Pinpoint the cell where the given text exists, returning its (x, y) midpoint coordinate. 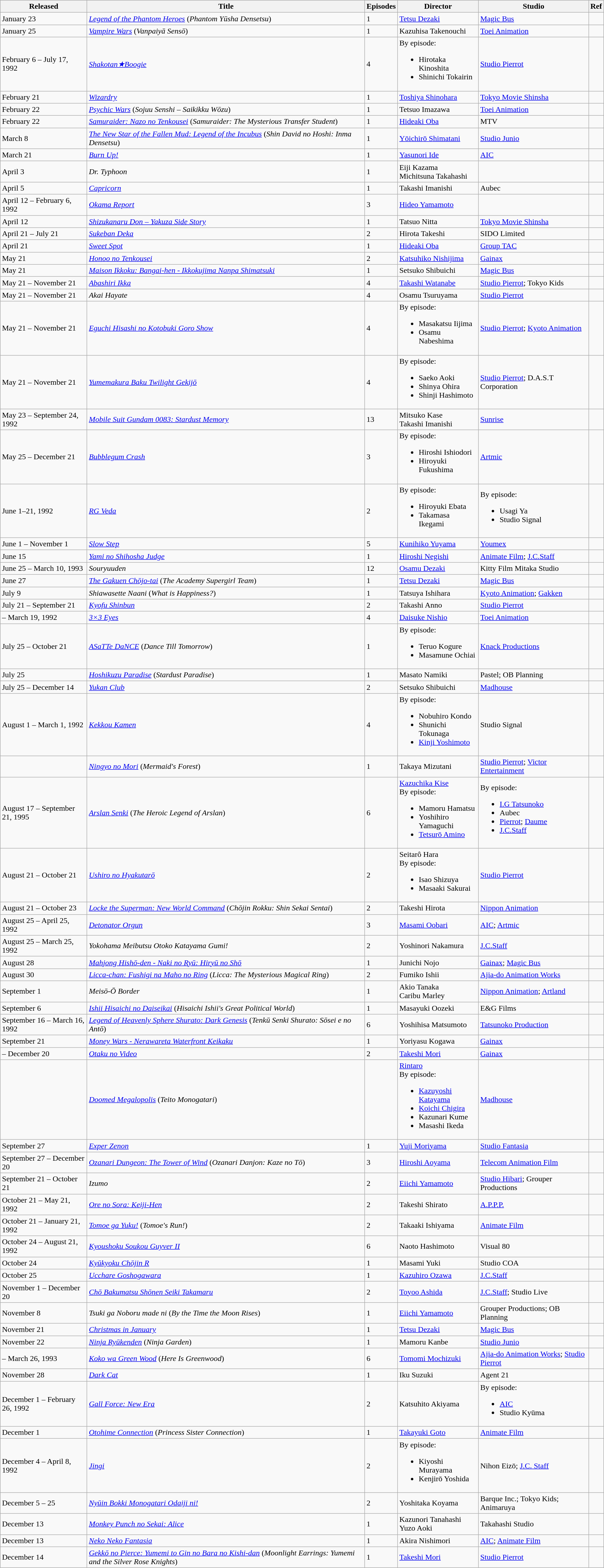
MTV (534, 122)
Takashi Watanabe (438, 283)
August 25 – March 25, 1992 (44, 946)
Osamu Dezaki (438, 568)
August 17 – September 21, 1995 (44, 813)
Artmic (534, 457)
Maison Ikkoku: Bangai-hen - Ikkokujima Nanpa Shimatsuki (226, 271)
August 28 (44, 962)
Kyūkyoku Chōjin R (226, 1263)
13 (381, 419)
Tatsuo Nitta (438, 222)
Kazuchika Kise By episode:Mamoru Hamatsu Yoshihiro Yamaguchi Tetsurō Amino (438, 813)
December 14 (44, 1557)
April 21 (44, 246)
Locke the Superman: New World Command (Chōjin Rokku: Shin Sekai Sentai) (226, 908)
Takaya Mizutani (438, 766)
Yoriyasu Kogawa (438, 1041)
By episode:Nobuhiro Kondo Shunichi Tokunaga Kinji Yoshimoto (438, 725)
By episode:Usagi Ya Studio Signal (534, 511)
June 27 (44, 581)
Naoto Hashimoto (438, 1246)
September 21 – October 21 (44, 1184)
Tetsuo Imazawa (438, 109)
November 21 (44, 1329)
Honoo no Tenkousei (226, 258)
Gekkō no Pierce: Yumemi to Gin no Bara no Kishi-dan (Moonlight Earrings: Yumemi and the Silver Rose Knights) (226, 1557)
May 25 – December 21 (44, 457)
A.P.P.P. (534, 1204)
By episode:Saeko Aoki Shinya Ohira Shinji Hashimoto (438, 382)
Koko wa Green Wood (Here Is Greenwood) (226, 1358)
Hoshikuzu Paradise (Stardust Paradise) (226, 675)
September 1 (44, 991)
Fumiko Ishii (438, 975)
Legend of Heavenly Sphere Shurato: Dark Genesis (Tenkū Senki Shurato: Sōsei e no Antō) (226, 1025)
Takashi Anno (438, 605)
Aubec (534, 188)
November 1 – December 20 (44, 1292)
Wizardry (226, 97)
July 9 (44, 593)
By episode:Kiyoshi Murayama Kenjirō Yoshida (438, 1465)
Yoshitaka Koyama (438, 1503)
December 4 – April 8, 1992 (44, 1465)
Studio Pierrot; Victor Entertainment (534, 766)
By episode:Teruo Kogure Masamune Ochiai (438, 646)
September 27 (44, 1146)
Toyoo Ashida (438, 1292)
Kunihiko Yuyama (438, 544)
Takaaki Ishiyama (438, 1226)
Tatsunoko Production (534, 1025)
Hirota Takeshi (438, 234)
Takashi Imanishi (438, 188)
Iku Suzuki (438, 1375)
Yukan Club (226, 687)
Kyoushoku Soukou Guyver II (226, 1246)
Exper Zenon (226, 1146)
Sunrise (534, 419)
Daisuke Nishio (438, 618)
Released (44, 6)
By episode:AIC Studio Kyūma (534, 1404)
Studio COA (534, 1263)
July 25 – December 14 (44, 687)
Animate Film; J.C.Staff (534, 556)
Nihon Eizō; J.C. Staff (534, 1465)
February 6 – July 17, 1992 (44, 64)
Youmex (534, 544)
Osamu Tsuruyama (438, 295)
Agent 21 (534, 1375)
Slow Step (226, 544)
Takayuki Goto (438, 1433)
Shiawasette Naani (What is Happiness?) (226, 593)
Capricorn (226, 188)
July 25 – October 21 (44, 646)
AIC; Artmic (534, 925)
– March 26, 1993 (44, 1358)
Yasunori Ide (438, 155)
Yuji Moriyama (438, 1146)
August 21 – October 21 (44, 875)
Christmas in January (226, 1329)
Tsuki ga Noboru made ni (By the Time the Moon Rises) (226, 1313)
By episode:Masakatsu Iijima Osamu Nabeshima (438, 328)
April 12 (44, 222)
Kazunori TanahashiYuzo Aoki (438, 1524)
December 1 – February 26, 1992 (44, 1404)
Masayuki Oozeki (438, 1008)
Masami Yuki (438, 1263)
Money Wars - Nerawareta Waterfront Keikaku (226, 1041)
SIDO Limited (534, 234)
November 22 (44, 1342)
Shakotan★Boogie (226, 64)
Detonator Orgun (226, 925)
September 21 (44, 1041)
April 21 – July 21 (44, 234)
Takeshi Hirota (438, 908)
Mitsuko Kase Takashi Imanishi (438, 419)
Kazuhisa Takenouchi (438, 31)
Episodes (381, 6)
Mobile Suit Gundam 0083: Stardust Memory (226, 419)
Masami Oobari (438, 925)
Nyūin Bokki Monogatari Odaiji ni! (226, 1503)
December 5 – 25 (44, 1503)
Director (438, 6)
The New Star of the Fallen Mud: Legend of the Incubus (Shin David no Hoshi: Inma Densetsu) (226, 138)
April 5 (44, 188)
Studio Fantasia (534, 1146)
Abashiri Ikka (226, 283)
Neko Neko Fantasia (226, 1541)
– December 20 (44, 1054)
Eiji KazamaMichitsuna Takahashi (438, 172)
Akira Nishimori (438, 1541)
April 12 – February 6, 1992 (44, 204)
September 16 – March 16, 1992 (44, 1025)
E&G Films (534, 1008)
March 8 (44, 138)
Yami no Shihosha Judge (226, 556)
Studio Pierrot; Kyoto Animation (534, 328)
Legend of the Phantom Heroes (Phantom Yūsha Densetsu) (226, 19)
Rintaro By episode:Kazuyoshi Katayama Koichi Chigira Kazunari Kume Masashi Ikeda (438, 1100)
Kitty Film Mitaka Studio (534, 568)
October 21 – May 21, 1992 (44, 1204)
Yumemakura Baku Twilight Gekijō (226, 382)
Tatsuya Ishihara (438, 593)
Burn Up! (226, 155)
Ore no Sora: Keiji-Hen (226, 1204)
RG Veda (226, 511)
Studio Pierrot; D.A.S.T Corporation (534, 382)
November 8 (44, 1313)
Vampire Wars (Vanpaiyā Sensō) (226, 31)
August 30 (44, 975)
Nippon Animation; Artland (534, 991)
Yoshihisa Matsumoto (438, 1025)
Mamoru Kanbe (438, 1342)
Eguchi Hisashi no Kotobuki Goro Show (226, 328)
January 23 (44, 19)
AIC; Animate Film (534, 1541)
Izumo (226, 1184)
Pastel; OB Planning (534, 675)
3×3 Eyes (226, 618)
Studio Pierrot; Tokyo Kids (534, 283)
By episode:Hiroshi Ishiodori Hiroyuki Fukushima (438, 457)
Studio (534, 6)
Yoshinori Nakamura (438, 946)
Monkey Punch no Sekai: Alice (226, 1524)
Bubblegum Crash (226, 457)
Katsuhito Akiyama (438, 1404)
Doomed Megalopolis (Teito Monogatari) (226, 1100)
The Gakuen Chōjo-tai (The Academy Supergirl Team) (226, 581)
Mahjong Hishō-den - Naki no Ryū: Hiryū no Shō (226, 962)
July 21 – September 21 (44, 605)
March 21 (44, 155)
August 21 – October 23 (44, 908)
J.C.Staff; Studio Live (534, 1292)
Ref (596, 6)
Ajia-do Animation Works (534, 975)
September 27 – December 20 (44, 1162)
Visual 80 (534, 1246)
Title (226, 6)
Ozanari Dungeon: The Tower of Wind (Ozanari Danjon: Kaze no Tō) (226, 1162)
May 23 – September 24, 1992 (44, 419)
Grouper Productions; OB Planning (534, 1313)
June 25 – March 10, 1993 (44, 568)
By episode:Hiroyuki Ebata Takamasa Ikegami (438, 511)
Sukeban Deka (226, 234)
By episode:I.G Tatsunoko Aubec Pierrot; Daume J.C.Staff (534, 813)
Masato Namiki (438, 675)
Kyoto Animation; Gakken (534, 593)
Souryuuden (226, 568)
Nippon Animation (534, 908)
October 24 – August 21, 1992 (44, 1246)
Okama Report (226, 204)
October 24 (44, 1263)
Ushiro no Hyakutarō (226, 875)
Ishii Hisaichi no Daiseikai (Hisaichi Ishii's Great Political World) (226, 1008)
Studio Hibari; Grouper Productions (534, 1184)
Ucchare Goshogawara (226, 1275)
Studio Signal (534, 725)
Takahashi Studio (534, 1524)
Sweet Spot (226, 246)
Gall Force: New Era (226, 1404)
Kazuhiro Ozawa (438, 1275)
Shizukanaru Don – Yakuza Side Story (226, 222)
Katsuhiko Nishijima (438, 258)
February 21 (44, 97)
Yōichirō Shimatani (438, 138)
Psychic Wars (Sojuu Senshi – Saikikku Wōzu) (226, 109)
Seitarô HaraBy episode:Isao Shizuya Masaaki Sakurai (438, 875)
Tomoe ga Yuku! (Tomoe's Run!) (226, 1226)
Barque Inc.; Tokyo Kids; Animaruya (534, 1503)
Dr. Typhoon (226, 172)
Jingi (226, 1465)
Takeshi Shirato (438, 1204)
Samuraider: Nazo no Tenkousei (Samuraider: The Mysterious Transfer Student) (226, 122)
January 25 (44, 31)
June 1–21, 1992 (44, 511)
12 (381, 568)
Group TAC (534, 246)
August 1 – March 1, 1992 (44, 725)
Licca-chan: Fushigi na Maho no Ring (Licca: The Mysterious Magical Ring) (226, 975)
Kyofu Shinbun (226, 605)
June 1 – November 1 (44, 544)
November 28 (44, 1375)
By episode:Hirotaka Kinoshita Shinichi Tokairin (438, 64)
Chō Bakumatsu Shōnen Seiki Takamaru (226, 1292)
Otaku no Video (226, 1054)
Akai Hayate (226, 295)
ASaTTe DaNCE (Dance Till Tomorrow) (226, 646)
Knack Productions (534, 646)
Hideo Yamamoto (438, 204)
Tomomi Mochizuki (438, 1358)
Kekkou Kamen (226, 725)
October 25 (44, 1275)
April 3 (44, 172)
July 25 (44, 675)
AIC (534, 155)
Hiroshi Aoyama (438, 1162)
Dark Cat (226, 1375)
Junichi Nojo (438, 962)
Ningyo no Mori (Mermaid's Forest) (226, 766)
Gainax; Magic Bus (534, 962)
September 6 (44, 1008)
Akio Tanaka Caribu Marley (438, 991)
August 25 – April 25, 1992 (44, 925)
Toshiya Shinohara (438, 97)
Ninja Ryūkenden (Ninja Garden) (226, 1342)
Telecom Animation Film (534, 1162)
5 (381, 544)
Yokohama Meibutsu Otoko Katayama Gumi! (226, 946)
Hiroshi Negishi (438, 556)
December 1 (44, 1433)
Meisō-Ō Border (226, 991)
June 15 (44, 556)
October 21 – January 21, 1992 (44, 1226)
Ajia-do Animation Works; Studio Pierrot (534, 1358)
Otohime Connection (Princess Sister Connection) (226, 1433)
– March 19, 1992 (44, 618)
Arslan Senki (The Heroic Legend of Arslan) (226, 813)
